Find where the given text appears and provide that cell's center as (x, y) coordinate. 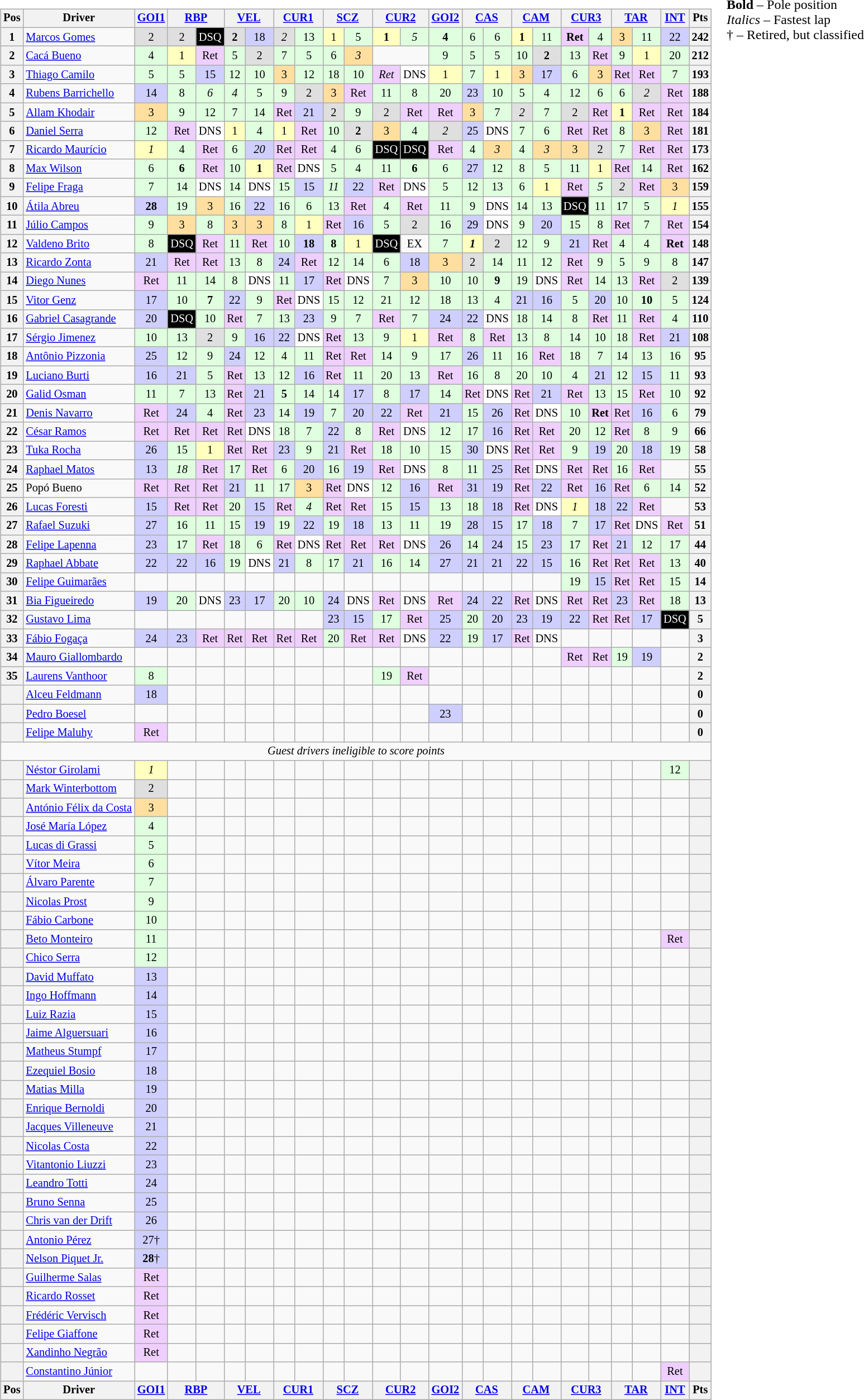
52 (700, 488)
César Ramos (78, 432)
Lucas Foresti (78, 507)
28† (151, 1259)
44 (700, 544)
148 (700, 244)
154 (700, 225)
Diego Nunes (78, 281)
Popó Bueno (78, 488)
Alceu Feldmann (78, 695)
58 (700, 451)
Júlio Campos (78, 225)
Fábio Fogaça (78, 638)
Leandro Totti (78, 1183)
53 (700, 507)
55 (700, 469)
Daniel Serra (78, 131)
Jaime Alguersuari (78, 1033)
Beto Monteiro (78, 939)
108 (700, 338)
Luciano Burti (78, 375)
193 (700, 75)
Bia Figueiredo (78, 601)
Ricardo Zonta (78, 262)
Allam Khodair (78, 112)
Nicolas Costa (78, 1146)
Ricardo Rosset (78, 1296)
181 (700, 131)
David Muffato (78, 977)
Felipe Giaffone (78, 1334)
Vitantonio Liuzzi (78, 1165)
27† (151, 1240)
93 (700, 375)
Néstor Girolami (78, 770)
Guilherme Salas (78, 1278)
139 (700, 281)
Vitor Genz (78, 300)
Lucas di Grassi (78, 845)
51 (700, 525)
188 (700, 93)
Gustavo Lima (78, 620)
Jacques Villeneuve (78, 1127)
40 (700, 563)
147 (700, 262)
EX (414, 244)
66 (700, 432)
Raphael Abbate (78, 563)
Enrique Bernoldi (78, 1108)
Vítor Meira (78, 864)
Rafael Suzuki (78, 525)
Matheus Stumpf (78, 1052)
José María López (78, 826)
Rubens Barrichello (78, 93)
Ezequiel Bosio (78, 1071)
32 (12, 620)
Guest drivers ineligible to score points (356, 751)
173 (700, 150)
242 (700, 37)
Pedro Boesel (78, 714)
155 (700, 206)
95 (700, 356)
110 (700, 319)
Fábio Carbone (78, 920)
Mauro Giallombardo (78, 657)
Chris van der Drift (78, 1221)
Cacá Bueno (78, 56)
Max Wilson (78, 169)
Raphael Matos (78, 469)
Felipe Lapenna (78, 544)
Xandinho Negrão (78, 1353)
António Félix da Costa (78, 807)
Antônio Pizzonia (78, 356)
Átila Abreu (78, 206)
159 (700, 188)
212 (700, 56)
Matias Milla (78, 1090)
Felipe Guimarães (78, 582)
184 (700, 112)
124 (700, 300)
Frédéric Vervisch (78, 1315)
Bruno Senna (78, 1202)
Luiz Razia (78, 1014)
92 (700, 394)
Álvaro Parente (78, 883)
Gabriel Casagrande (78, 319)
Ingo Hoffmann (78, 996)
Laurens Vanthoor (78, 676)
Denis Navarro (78, 413)
Nelson Piquet Jr. (78, 1259)
Chico Serra (78, 958)
Antonio Pérez (78, 1240)
Sérgio Jimenez (78, 338)
Mark Winterbottom (78, 789)
79 (700, 413)
Ricardo Maurício (78, 150)
35 (12, 676)
Constantino Júnior (78, 1372)
Valdeno Brito (78, 244)
Marcos Gomes (78, 37)
34 (12, 657)
Nicolas Prost (78, 901)
Galid Osman (78, 394)
Felipe Fraga (78, 188)
Tuka Rocha (78, 451)
162 (700, 169)
Thiago Camilo (78, 75)
33 (12, 638)
Felipe Maluhy (78, 733)
